Identify which cell holds the provided text, then report its [X, Y] central coordinate. 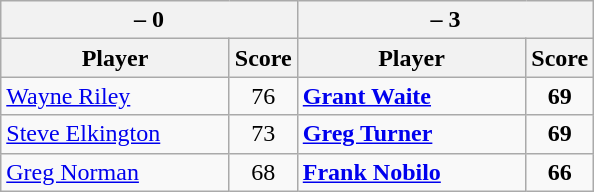
73 [263, 134]
– 3 [446, 20]
76 [263, 96]
– 0 [150, 20]
Steve Elkington [116, 134]
Frank Nobilo [412, 172]
66 [560, 172]
Greg Norman [116, 172]
Wayne Riley [116, 96]
Grant Waite [412, 96]
68 [263, 172]
Greg Turner [412, 134]
